From the cell containing the given text, extract its center point as (x, y) coordinate. 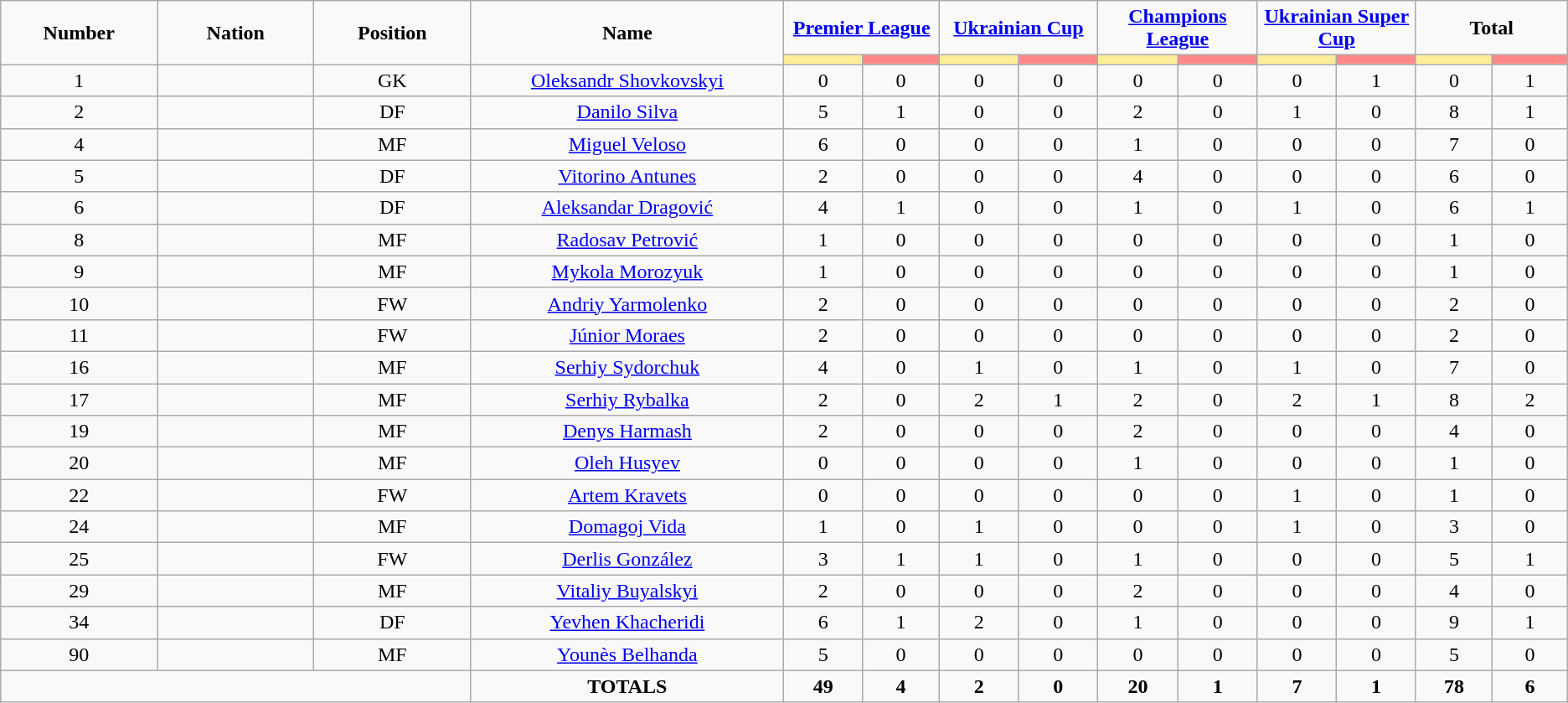
Miguel Veloso (627, 144)
Ukrainian Super Cup (1337, 28)
Yevhen Khacheridi (627, 623)
Júnior Moraes (627, 335)
Serhiy Sydorchuk (627, 367)
29 (79, 591)
Oleksandr Shovkovskyi (627, 80)
Denys Harmash (627, 432)
Champions League (1178, 28)
19 (79, 432)
Nation (236, 33)
49 (823, 686)
Mykola Morozyuk (627, 271)
Name (627, 33)
Vitorino Antunes (627, 176)
10 (79, 303)
Premier League (862, 28)
Danilo Silva (627, 112)
16 (79, 367)
Total (1491, 28)
22 (79, 495)
Younès Belhanda (627, 654)
Oleh Husyev (627, 463)
11 (79, 335)
34 (79, 623)
Domagoj Vida (627, 527)
TOTALS (627, 686)
Derlis González (627, 559)
Position (392, 33)
Artem Kravets (627, 495)
GK (392, 80)
Ukrainian Cup (1019, 28)
Serhiy Rybalka (627, 400)
Number (79, 33)
Vitaliy Buyalskyi (627, 591)
24 (79, 527)
17 (79, 400)
90 (79, 654)
25 (79, 559)
78 (1454, 686)
Aleksandar Dragović (627, 208)
Radosav Petrović (627, 240)
Andriy Yarmolenko (627, 303)
